For the text-containing cell, return its midpoint in [x, y] coordinate format. 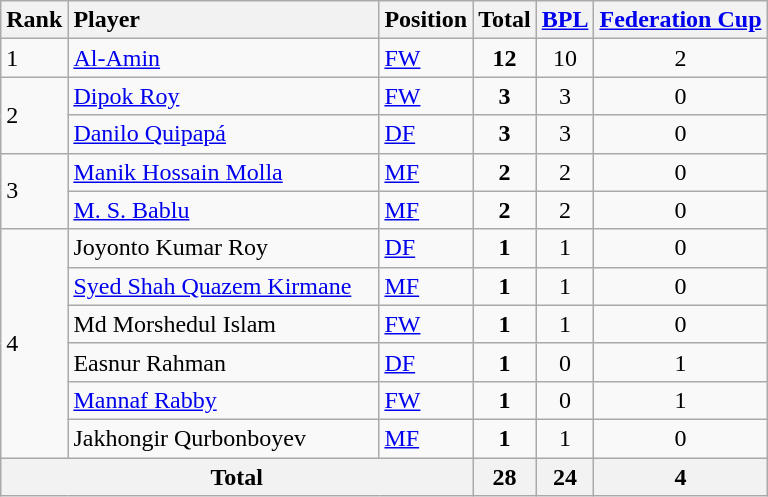
10 [565, 58]
24 [565, 477]
Position [426, 20]
Easnur Rahman [224, 362]
Federation Cup [680, 20]
28 [505, 477]
M. S. Bablu [224, 210]
Player [224, 20]
Danilo Quipapá [224, 134]
Md Morshedul Islam [224, 324]
Manik Hossain Molla [224, 172]
Jakhongir Qurbonboyev [224, 438]
12 [505, 58]
BPL [565, 20]
Joyonto Kumar Roy [224, 248]
Syed Shah Quazem Kirmane [224, 286]
Mannaf Rabby [224, 400]
Rank [34, 20]
Al-Amin [224, 58]
Dipok Roy [224, 96]
